Search for the cell housing the specified text and yield its [X, Y] center coordinate. 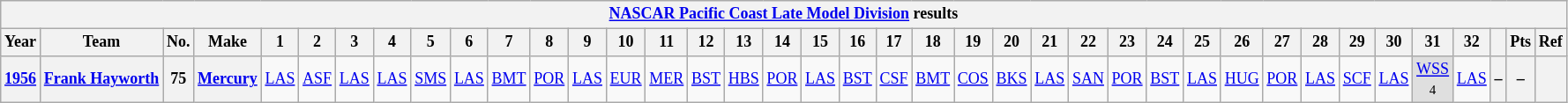
23 [1127, 42]
28 [1321, 42]
29 [1356, 42]
1956 [21, 79]
5 [430, 42]
12 [706, 42]
75 [178, 79]
30 [1393, 42]
24 [1165, 42]
Pts [1520, 42]
25 [1203, 42]
22 [1088, 42]
HBS [743, 79]
3 [355, 42]
SMS [430, 79]
EUR [626, 79]
SAN [1088, 79]
WSS 4 [1433, 79]
18 [933, 42]
Team [101, 42]
26 [1242, 42]
21 [1049, 42]
31 [1433, 42]
17 [894, 42]
6 [469, 42]
10 [626, 42]
MER [667, 79]
CSF [894, 79]
2 [317, 42]
1 [280, 42]
27 [1282, 42]
Year [21, 42]
9 [587, 42]
COS [974, 79]
No. [178, 42]
HUG [1242, 79]
15 [820, 42]
4 [392, 42]
11 [667, 42]
7 [509, 42]
ASF [317, 79]
20 [1012, 42]
14 [782, 42]
SCF [1356, 79]
Ref [1550, 42]
32 [1471, 42]
16 [857, 42]
Frank Hayworth [101, 79]
Make [228, 42]
8 [549, 42]
Mercury [228, 79]
13 [743, 42]
NASCAR Pacific Coast Late Model Division results [783, 14]
BKS [1012, 79]
19 [974, 42]
